Determine the [X, Y] coordinate at the center of the cell enclosing the given text.  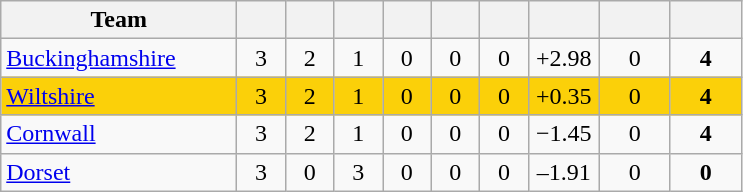
Wiltshire [119, 96]
+2.98 [564, 58]
+0.35 [564, 96]
−1.45 [564, 134]
Buckinghamshire [119, 58]
Team [119, 20]
Cornwall [119, 134]
Dorset [119, 172]
–1.91 [564, 172]
